Scan for the cell matching the given text and deliver its [X, Y] coordinate at center. 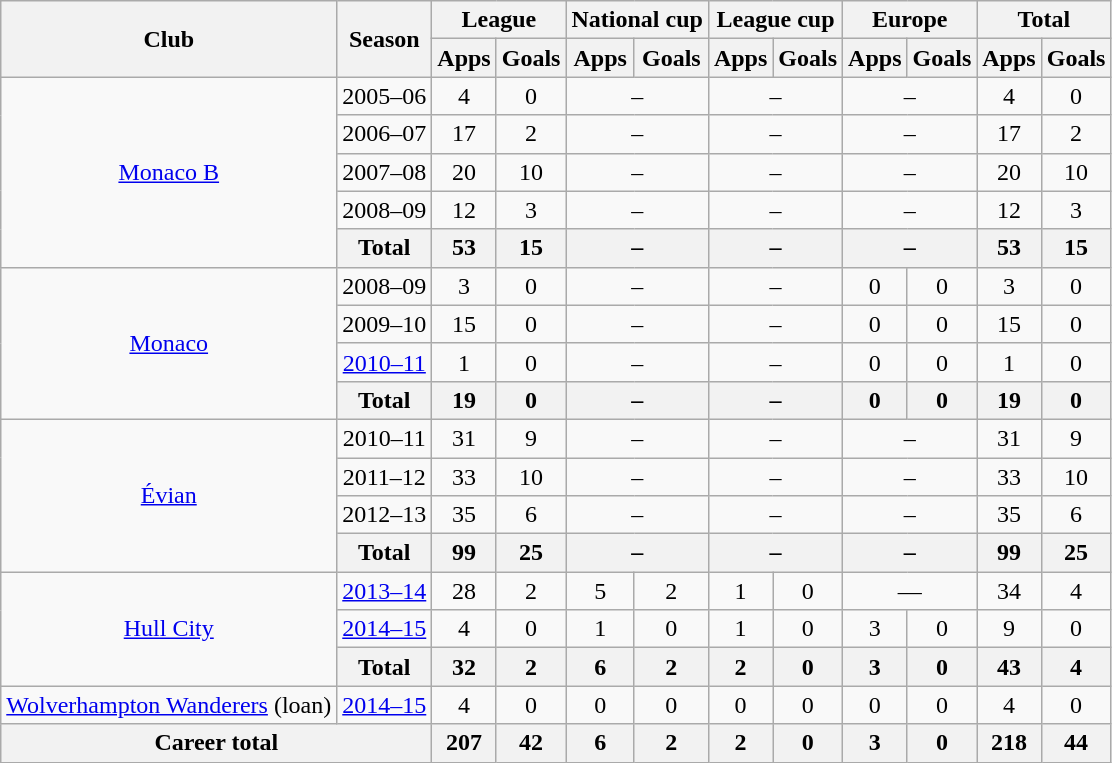
5 [600, 591]
League [499, 20]
43 [1009, 667]
2005–06 [384, 96]
2012–13 [384, 515]
Career total [216, 743]
2006–07 [384, 134]
Monaco [169, 343]
28 [464, 591]
2013–14 [384, 591]
44 [1076, 743]
League cup [775, 20]
Monaco B [169, 172]
207 [464, 743]
218 [1009, 743]
2011–12 [384, 477]
Season [384, 39]
Wolverhampton Wanderers (loan) [169, 705]
42 [531, 743]
2009–10 [384, 324]
Hull City [169, 629]
Europe [910, 20]
— [910, 591]
32 [464, 667]
National cup [637, 20]
34 [1009, 591]
Club [169, 39]
2007–08 [384, 172]
Évian [169, 495]
